Extract the (x, y) coordinate from the center of the cell holding the provided text.  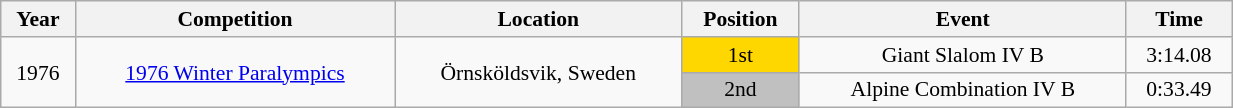
2nd (741, 90)
3:14.08 (1178, 55)
1976 Winter Paralympics (235, 72)
1976 (38, 72)
1st (741, 55)
Position (741, 19)
Alpine Combination IV B (962, 90)
0:33.49 (1178, 90)
Location (538, 19)
Competition (235, 19)
Year (38, 19)
Event (962, 19)
Giant Slalom IV B (962, 55)
Örnsköldsvik, Sweden (538, 72)
Time (1178, 19)
